Detect which cell encompasses the target text, then output its [x, y] center coordinate. 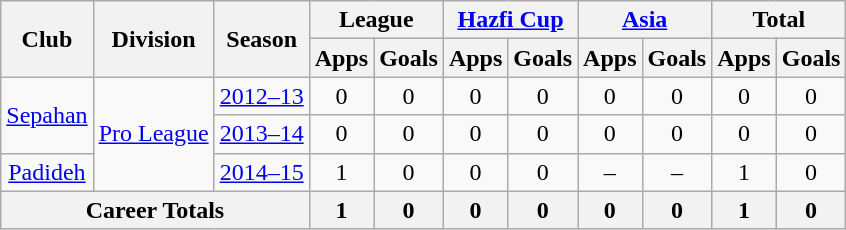
Season [262, 39]
2012–13 [262, 96]
Total [779, 20]
Career Totals [155, 210]
Division [154, 39]
2014–15 [262, 172]
Sepahan [47, 115]
Hazfi Cup [510, 20]
Pro League [154, 134]
League [376, 20]
Padideh [47, 172]
Club [47, 39]
2013–14 [262, 134]
Asia [645, 20]
